Pinpoint the cell where the given text exists, returning its [x, y] midpoint coordinate. 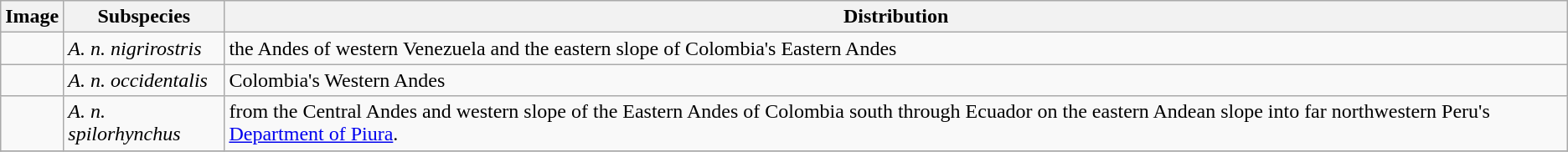
Image [32, 17]
A. n. nigrirostris [144, 48]
Distribution [896, 17]
Colombia's Western Andes [896, 80]
A. n. occidentalis [144, 80]
the Andes of western Venezuela and the eastern slope of Colombia's Eastern Andes [896, 48]
Subspecies [144, 17]
A. n. spilorhynchus [144, 124]
